Output the (X, Y) coordinate of the center of the cell containing the given text.  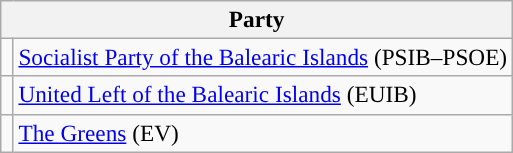
Party (257, 19)
Socialist Party of the Balearic Islands (PSIB–PSOE) (262, 57)
United Left of the Balearic Islands (EUIB) (262, 95)
The Greens (EV) (262, 133)
